Return (x, y) of the center of cell containing provided text 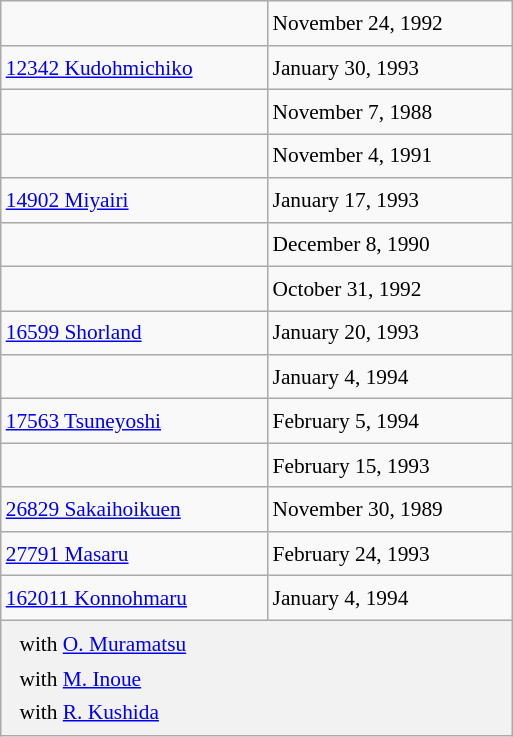
January 17, 1993 (390, 200)
November 4, 1991 (390, 156)
162011 Konnohmaru (134, 598)
14902 Miyairi (134, 200)
26829 Sakaihoikuen (134, 509)
February 15, 1993 (390, 465)
with O. Muramatsu with M. Inoue with R. Kushida (256, 678)
27791 Masaru (134, 554)
January 30, 1993 (390, 67)
December 8, 1990 (390, 244)
16599 Shorland (134, 333)
12342 Kudohmichiko (134, 67)
17563 Tsuneyoshi (134, 421)
November 7, 1988 (390, 112)
November 24, 1992 (390, 23)
November 30, 1989 (390, 509)
October 31, 1992 (390, 288)
February 24, 1993 (390, 554)
January 20, 1993 (390, 333)
February 5, 1994 (390, 421)
